Return the (X, Y) coordinate for the center point of the cell that contains the specified text.  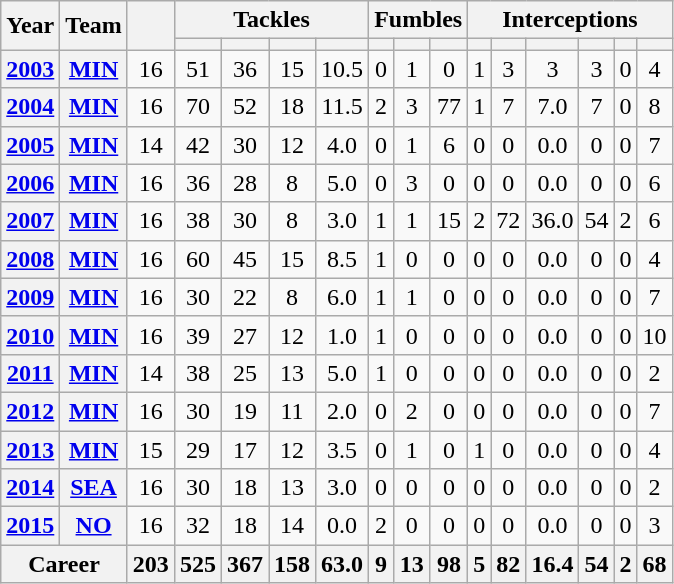
158 (292, 564)
1.0 (342, 335)
9 (382, 564)
2015 (30, 526)
Interceptions (570, 20)
5 (480, 564)
2013 (30, 449)
2007 (30, 221)
52 (244, 107)
2014 (30, 488)
19 (244, 411)
25 (244, 373)
22 (244, 297)
2009 (30, 297)
10 (654, 335)
Fumbles (418, 20)
525 (198, 564)
98 (448, 564)
SEA (94, 488)
11.5 (342, 107)
17 (244, 449)
72 (508, 221)
82 (508, 564)
Team (94, 26)
3.5 (342, 449)
29 (198, 449)
39 (198, 335)
11 (292, 411)
NO (94, 526)
70 (198, 107)
8.5 (342, 259)
2006 (30, 183)
203 (150, 564)
63.0 (342, 564)
16.4 (552, 564)
367 (244, 564)
Year (30, 26)
32 (198, 526)
10.5 (342, 69)
51 (198, 69)
2003 (30, 69)
4.0 (342, 145)
2008 (30, 259)
77 (448, 107)
27 (244, 335)
Tackles (271, 20)
7.0 (552, 107)
2005 (30, 145)
2012 (30, 411)
2011 (30, 373)
36.0 (552, 221)
60 (198, 259)
28 (244, 183)
42 (198, 145)
6.0 (342, 297)
2.0 (342, 411)
Career (64, 564)
68 (654, 564)
2010 (30, 335)
45 (244, 259)
2004 (30, 107)
